Output the (X, Y) coordinate of the center of the cell containing the given text.  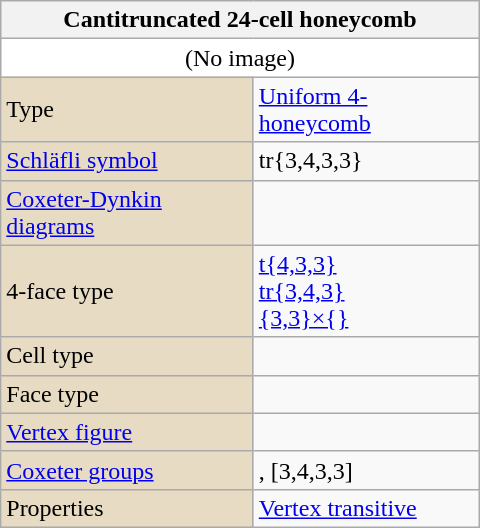
Type (128, 110)
t{4,3,3}tr{3,4,3}{3,3}×{} (366, 291)
4-face type (128, 291)
Vertex figure (128, 432)
Cell type (128, 356)
Face type (128, 394)
Vertex transitive (366, 508)
Schläfli symbol (128, 161)
Properties (128, 508)
Uniform 4-honeycomb (366, 110)
tr{3,4,3,3} (366, 161)
Coxeter groups (128, 470)
(No image) (240, 58)
Coxeter-Dynkin diagrams (128, 212)
, [3,4,3,3] (366, 470)
Cantitruncated 24-cell honeycomb (240, 20)
